Return (x, y) of the center of cell containing provided text 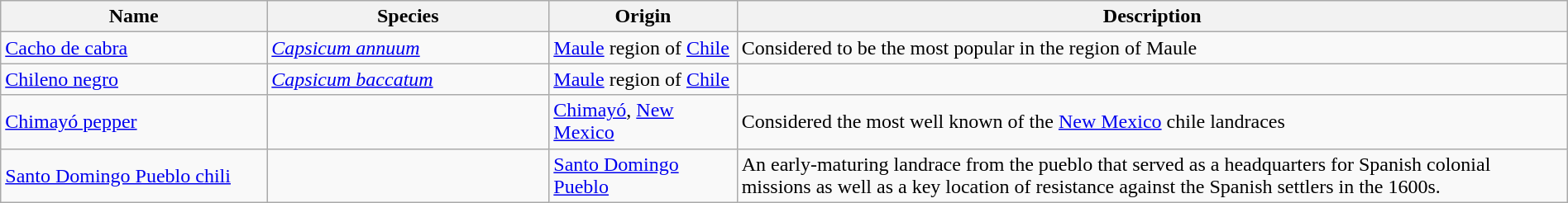
Cacho de cabra (134, 48)
Capsicum baccatum (409, 79)
Species (409, 17)
Origin (643, 17)
Capsicum annuum (409, 48)
Considered the most well known of the New Mexico chile landraces (1152, 122)
Santo Domingo Pueblo chili (134, 175)
Santo Domingo Pueblo (643, 175)
Chileno negro (134, 79)
Name (134, 17)
Description (1152, 17)
Chimayó pepper (134, 122)
Considered to be the most popular in the region of Maule (1152, 48)
Chimayó, New Mexico (643, 122)
